Provide the [x, y] coordinate of the cell's center where the given text is located.  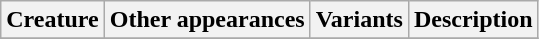
Variants [359, 20]
Creature [52, 20]
Description [473, 20]
Other appearances [207, 20]
